Provide the (X, Y) coordinate of the cell's center where the given text is located.  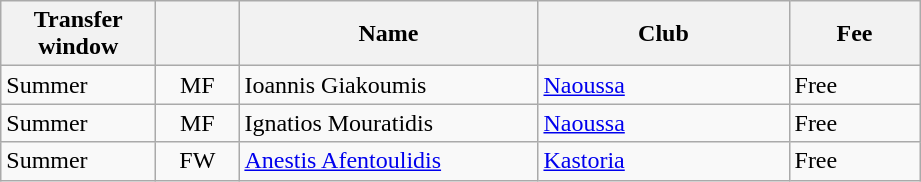
Ioannis Giakoumis (388, 85)
Fee (854, 34)
FW (198, 161)
Club (664, 34)
Kastoria (664, 161)
Ignatios Mouratidis (388, 123)
Transfer window (78, 34)
Anestis Afentoulidis (388, 161)
Name (388, 34)
